For the text-containing cell, return its midpoint in [x, y] coordinate format. 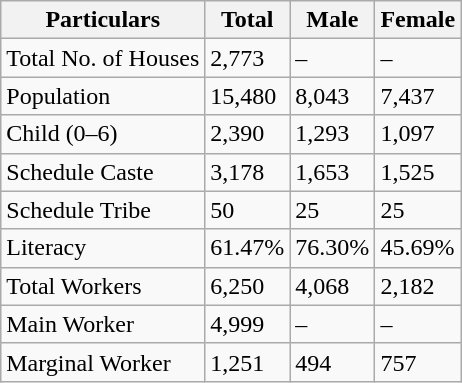
Literacy [103, 248]
61.47% [248, 248]
1,653 [332, 172]
Population [103, 96]
1,097 [418, 134]
Male [332, 20]
2,390 [248, 134]
76.30% [332, 248]
Total [248, 20]
4,999 [248, 324]
2,182 [418, 286]
Total No. of Houses [103, 58]
Child (0–6) [103, 134]
4,068 [332, 286]
50 [248, 210]
494 [332, 362]
Particulars [103, 20]
7,437 [418, 96]
Schedule Caste [103, 172]
8,043 [332, 96]
1,525 [418, 172]
1,293 [332, 134]
15,480 [248, 96]
Schedule Tribe [103, 210]
Main Worker [103, 324]
2,773 [248, 58]
3,178 [248, 172]
45.69% [418, 248]
757 [418, 362]
1,251 [248, 362]
Total Workers [103, 286]
Marginal Worker [103, 362]
Female [418, 20]
6,250 [248, 286]
